Return [X, Y] of the center of cell containing provided text 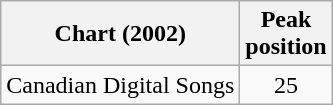
Chart (2002) [120, 34]
Peakposition [286, 34]
25 [286, 85]
Canadian Digital Songs [120, 85]
